Extract the (X, Y) coordinate from the center of the cell holding the provided text.  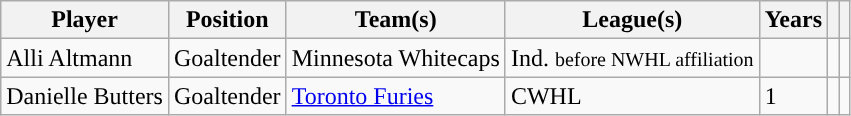
Ind. before NWHL affiliation (632, 58)
Minnesota Whitecaps (396, 58)
Toronto Furies (396, 96)
1 (793, 96)
Alli Altmann (85, 58)
Years (793, 20)
Position (227, 20)
Player (85, 20)
Danielle Butters (85, 96)
Team(s) (396, 20)
CWHL (632, 96)
League(s) (632, 20)
